Determine the (x, y) coordinate at the center of the cell enclosing the given text.  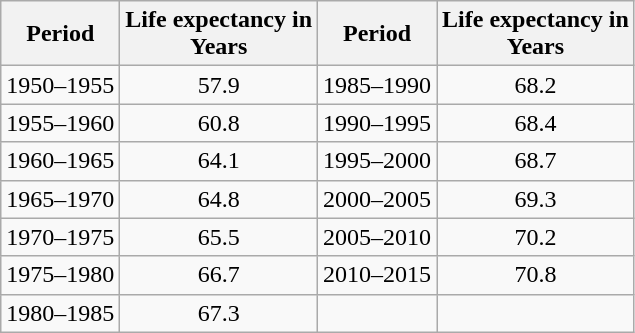
2000–2005 (378, 199)
65.5 (219, 237)
1990–1995 (378, 123)
68.2 (536, 85)
64.1 (219, 161)
1970–1975 (60, 237)
2005–2010 (378, 237)
1950–1955 (60, 85)
1975–1980 (60, 275)
1985–1990 (378, 85)
67.3 (219, 313)
1965–1970 (60, 199)
70.2 (536, 237)
69.3 (536, 199)
2010–2015 (378, 275)
1995–2000 (378, 161)
68.7 (536, 161)
66.7 (219, 275)
60.8 (219, 123)
1960–1965 (60, 161)
70.8 (536, 275)
1955–1960 (60, 123)
1980–1985 (60, 313)
57.9 (219, 85)
64.8 (219, 199)
68.4 (536, 123)
